Determine the [X, Y] coordinate at the center of the cell enclosing the given text.  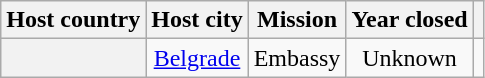
Host country [74, 20]
Host city [197, 20]
Unknown [410, 58]
Mission [297, 20]
Belgrade [197, 58]
Embassy [297, 58]
Year closed [410, 20]
